From the cell containing the given text, extract its center point as [x, y] coordinate. 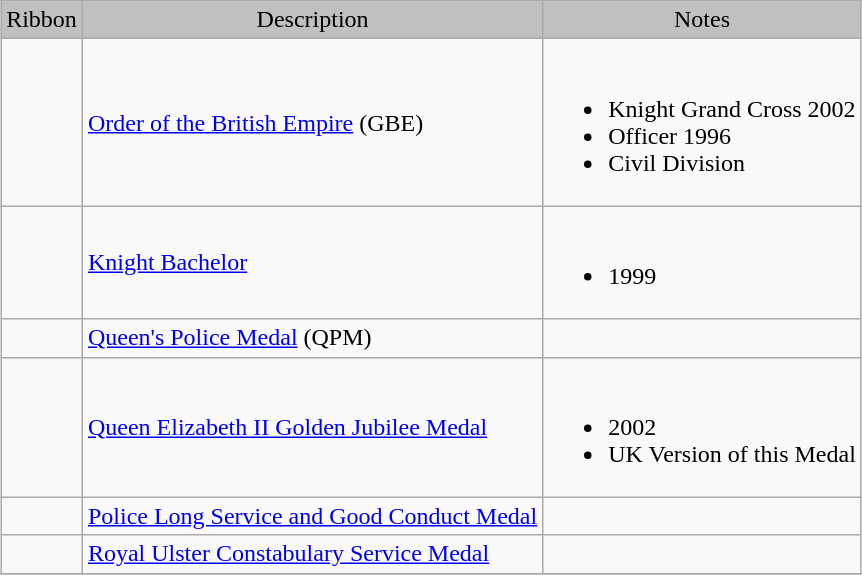
Queen Elizabeth II Golden Jubilee Medal [312, 427]
Ribbon [42, 20]
Queen's Police Medal (QPM) [312, 338]
Knight Grand Cross 2002Officer 1996Civil Division [702, 122]
Royal Ulster Constabulary Service Medal [312, 554]
Police Long Service and Good Conduct Medal [312, 516]
Knight Bachelor [312, 262]
1999 [702, 262]
Notes [702, 20]
Description [312, 20]
2002UK Version of this Medal [702, 427]
Order of the British Empire (GBE) [312, 122]
